Return the [X, Y] coordinate for the center point of the cell that contains the specified text.  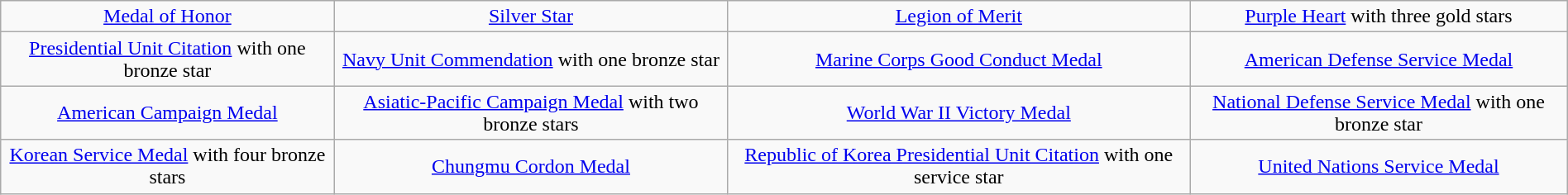
Presidential Unit Citation with one bronze star [167, 59]
Republic of Korea Presidential Unit Citation with one service star [959, 167]
Silver Star [531, 17]
National Defense Service Medal with one bronze star [1379, 112]
Navy Unit Commendation with one bronze star [531, 59]
World War II Victory Medal [959, 112]
Asiatic-Pacific Campaign Medal with two bronze stars [531, 112]
Korean Service Medal with four bronze stars [167, 167]
United Nations Service Medal [1379, 167]
Purple Heart with three gold stars [1379, 17]
Legion of Merit [959, 17]
Marine Corps Good Conduct Medal [959, 59]
American Campaign Medal [167, 112]
American Defense Service Medal [1379, 59]
Chungmu Cordon Medal [531, 167]
Medal of Honor [167, 17]
